Provide the [X, Y] coordinate of the cell's center where the given text is located.  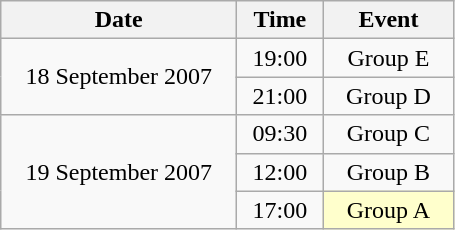
Group C [388, 134]
19 September 2007 [119, 172]
Group D [388, 96]
12:00 [280, 172]
09:30 [280, 134]
21:00 [280, 96]
Time [280, 20]
18 September 2007 [119, 77]
Date [119, 20]
19:00 [280, 58]
Group A [388, 210]
Group E [388, 58]
Group B [388, 172]
Event [388, 20]
17:00 [280, 210]
